Detect which cell encompasses the target text, then output its (X, Y) center coordinate. 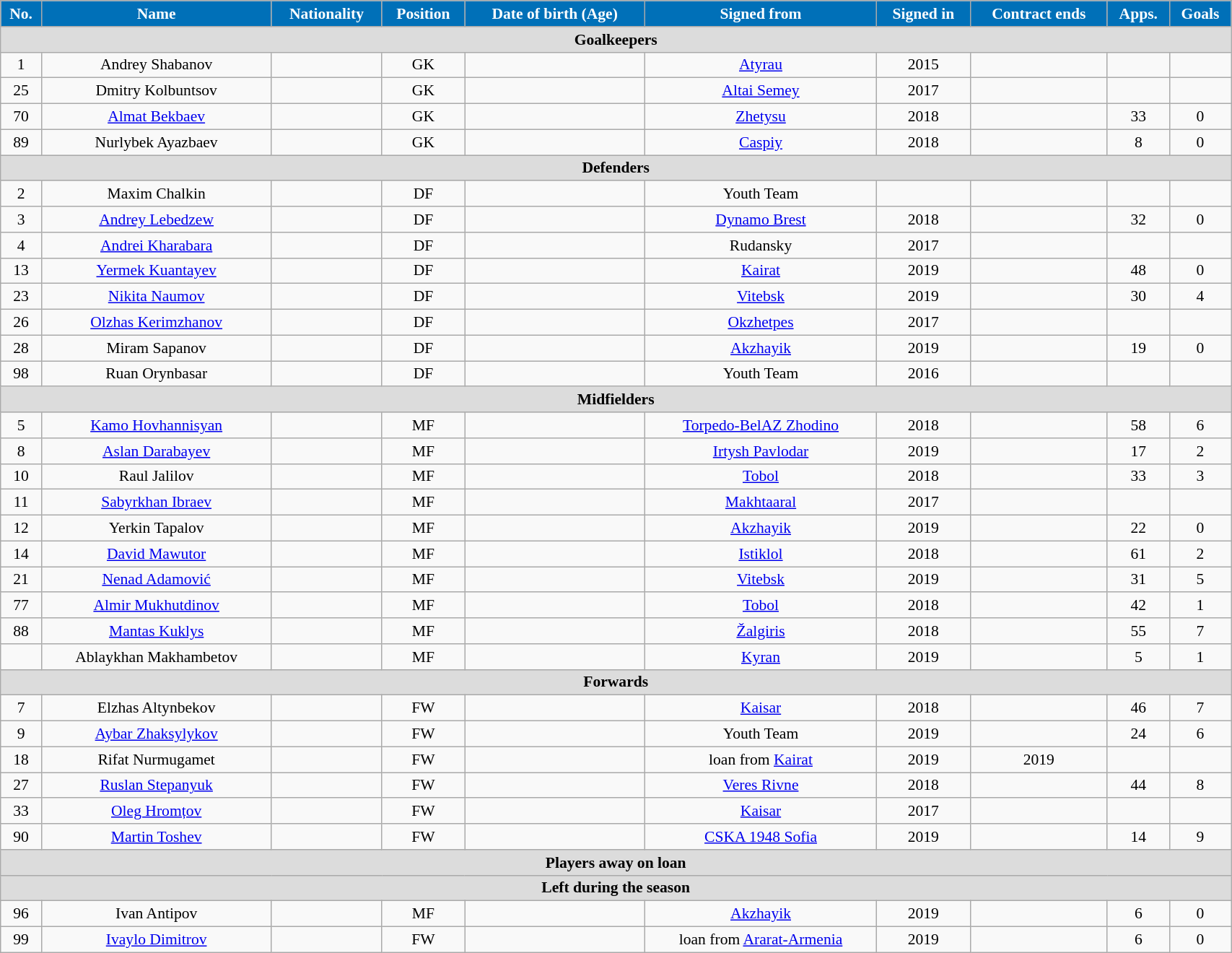
Signed from (761, 14)
12 (22, 528)
Rudansky (761, 245)
David Mawutor (157, 554)
Olzhas Kerimzhanov (157, 323)
Rifat Nurmugamet (157, 760)
21 (22, 580)
Kairat (761, 271)
loan from Kairat (761, 760)
Žalgiris (761, 631)
46 (1138, 708)
26 (22, 323)
Ablaykhan Makhambetov (157, 657)
Almat Bekbaev (157, 117)
Nikita Naumov (157, 297)
61 (1138, 554)
24 (1138, 734)
Istiklol (761, 554)
Defenders (616, 168)
Andrei Kharabara (157, 245)
77 (22, 606)
27 (22, 786)
88 (22, 631)
Aybar Zhaksylykov (157, 734)
Okzhetpes (761, 323)
Ruslan Stepanyuk (157, 786)
25 (22, 91)
19 (1138, 348)
31 (1138, 580)
70 (22, 117)
22 (1138, 528)
Almir Mukhutdinov (157, 606)
Veres Rivne (761, 786)
Dynamo Brest (761, 219)
Sabyrkhan Ibraev (157, 502)
10 (22, 476)
Players away on loan (616, 863)
Raul Jalilov (157, 476)
Midfielders (616, 400)
Caspiy (761, 142)
55 (1138, 631)
Andrey Lebedzew (157, 219)
Goalkeepers (616, 40)
Elzhas Altynbekov (157, 708)
23 (22, 297)
Forwards (616, 682)
Yermek Kuantayev (157, 271)
Goals (1200, 14)
Nurlybek Ayazbaev (157, 142)
30 (1138, 297)
32 (1138, 219)
Signed in (923, 14)
Contract ends (1039, 14)
Kamo Hovhannisyan (157, 425)
90 (22, 837)
Torpedo-BelAZ Zhodino (761, 425)
89 (22, 142)
loan from Ararat-Armenia (761, 940)
Ivaylo Dimitrov (157, 940)
2016 (923, 374)
Martin Toshev (157, 837)
Atyrau (761, 65)
Kyran (761, 657)
Date of birth (Age) (555, 14)
Aslan Darabayev (157, 451)
58 (1138, 425)
Ruan Orynbasar (157, 374)
Ivan Antipov (157, 914)
CSKA 1948 Sofia (761, 837)
Apps. (1138, 14)
Yerkin Tapalov (157, 528)
48 (1138, 271)
96 (22, 914)
44 (1138, 786)
Makhtaaral (761, 502)
11 (22, 502)
Zhetysu (761, 117)
Nenad Adamović (157, 580)
Andrey Shabanov (157, 65)
Dmitry Kolbuntsov (157, 91)
42 (1138, 606)
98 (22, 374)
Name (157, 14)
Position (423, 14)
Nationality (326, 14)
No. (22, 14)
Miram Sapanov (157, 348)
Maxim Chalkin (157, 194)
18 (22, 760)
Irtysh Pavlodar (761, 451)
Mantas Kuklys (157, 631)
Left during the season (616, 888)
99 (22, 940)
28 (22, 348)
17 (1138, 451)
Oleg Hromțov (157, 811)
Altai Semey (761, 91)
13 (22, 271)
2015 (923, 65)
